Return (x, y) of the center of cell containing provided text 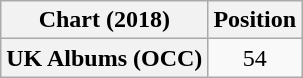
54 (255, 58)
Position (255, 20)
UK Albums (OCC) (104, 58)
Chart (2018) (104, 20)
